Provide the [x, y] coordinate of the cell's center where the given text is located.  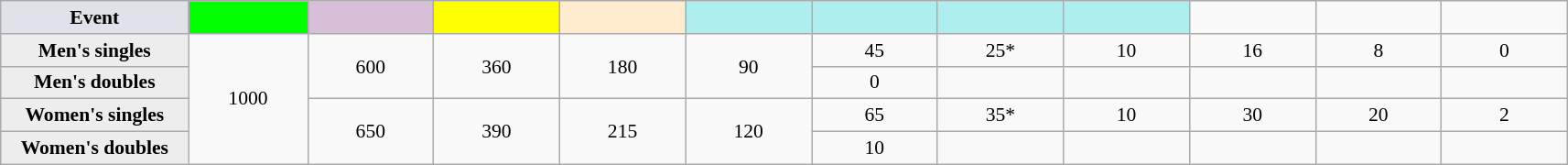
360 [497, 66]
8 [1379, 50]
215 [622, 132]
600 [371, 66]
Women's singles [95, 115]
25* [1000, 50]
65 [874, 115]
390 [497, 132]
20 [1379, 115]
16 [1252, 50]
Men's doubles [95, 82]
45 [874, 50]
90 [749, 66]
120 [749, 132]
Men's singles [95, 50]
30 [1252, 115]
2 [1505, 115]
180 [622, 66]
1000 [248, 99]
Women's doubles [95, 148]
35* [1000, 115]
650 [371, 132]
Event [95, 17]
